Scan for the cell matching the given text and deliver its (X, Y) coordinate at center. 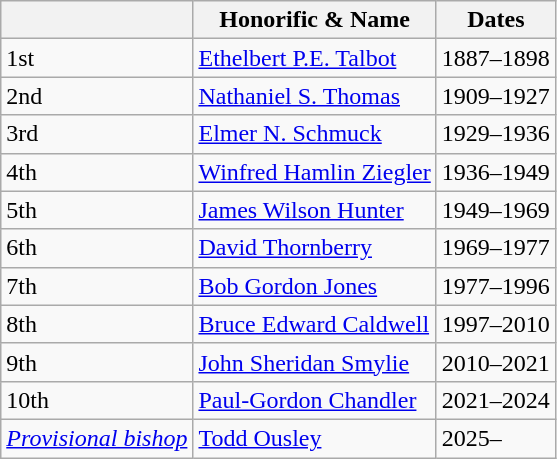
Dates (496, 20)
1969–1977 (496, 248)
8th (97, 324)
4th (97, 172)
1936–1949 (496, 172)
David Thornberry (314, 248)
5th (97, 210)
Nathaniel S. Thomas (314, 96)
1977–1996 (496, 286)
1949–1969 (496, 210)
Honorific & Name (314, 20)
3rd (97, 134)
Paul-Gordon Chandler (314, 400)
1887–1898 (496, 58)
1st (97, 58)
Bruce Edward Caldwell (314, 324)
10th (97, 400)
9th (97, 362)
2025– (496, 438)
2010–2021 (496, 362)
6th (97, 248)
John Sheridan Smylie (314, 362)
Ethelbert P.E. Talbot (314, 58)
2021–2024 (496, 400)
1909–1927 (496, 96)
2nd (97, 96)
1997–2010 (496, 324)
Winfred Hamlin Ziegler (314, 172)
Todd Ousley (314, 438)
Elmer N. Schmuck (314, 134)
James Wilson Hunter (314, 210)
7th (97, 286)
Provisional bishop (97, 438)
1929–1936 (496, 134)
Bob Gordon Jones (314, 286)
